From the cell containing the given text, extract its center point as (x, y) coordinate. 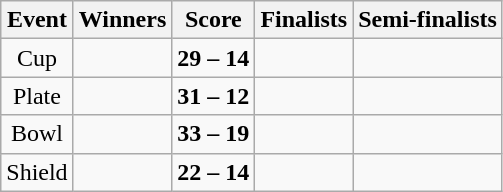
Finalists (304, 20)
22 – 14 (214, 172)
33 – 19 (214, 134)
29 – 14 (214, 58)
Semi-finalists (428, 20)
Shield (37, 172)
Winners (122, 20)
Event (37, 20)
Bowl (37, 134)
Score (214, 20)
Plate (37, 96)
31 – 12 (214, 96)
Cup (37, 58)
